Provide the [x, y] coordinate of the cell's center where the given text is located.  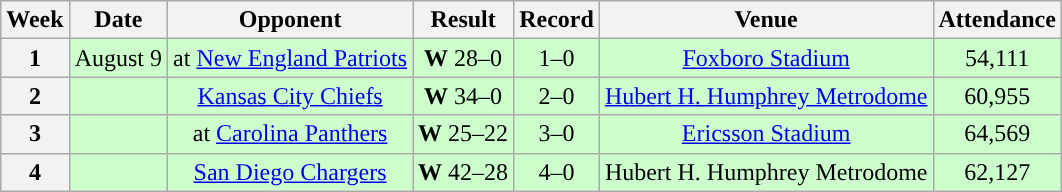
Week [35, 20]
Date [118, 20]
W 28–0 [464, 58]
60,955 [997, 96]
Venue [766, 20]
Kansas City Chiefs [290, 96]
3 [35, 134]
3–0 [557, 134]
2 [35, 96]
2–0 [557, 96]
Attendance [997, 20]
W 25–22 [464, 134]
Ericsson Stadium [766, 134]
Foxboro Stadium [766, 58]
1–0 [557, 58]
August 9 [118, 58]
W 34–0 [464, 96]
Opponent [290, 20]
at Carolina Panthers [290, 134]
4 [35, 172]
1 [35, 58]
W 42–28 [464, 172]
64,569 [997, 134]
Result [464, 20]
54,111 [997, 58]
62,127 [997, 172]
San Diego Chargers [290, 172]
Record [557, 20]
at New England Patriots [290, 58]
4–0 [557, 172]
